Identify which cell holds the provided text, then report its [X, Y] central coordinate. 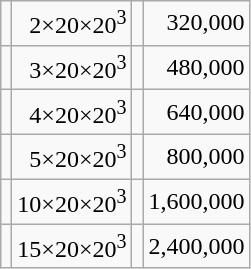
480,000 [196, 68]
3×20×203 [72, 68]
5×20×203 [72, 156]
10×20×203 [72, 202]
2×20×203 [72, 24]
640,000 [196, 112]
2,400,000 [196, 246]
1,600,000 [196, 202]
15×20×203 [72, 246]
320,000 [196, 24]
4×20×203 [72, 112]
800,000 [196, 156]
